Locate the cell with the specified text and output its [x, y] center coordinate. 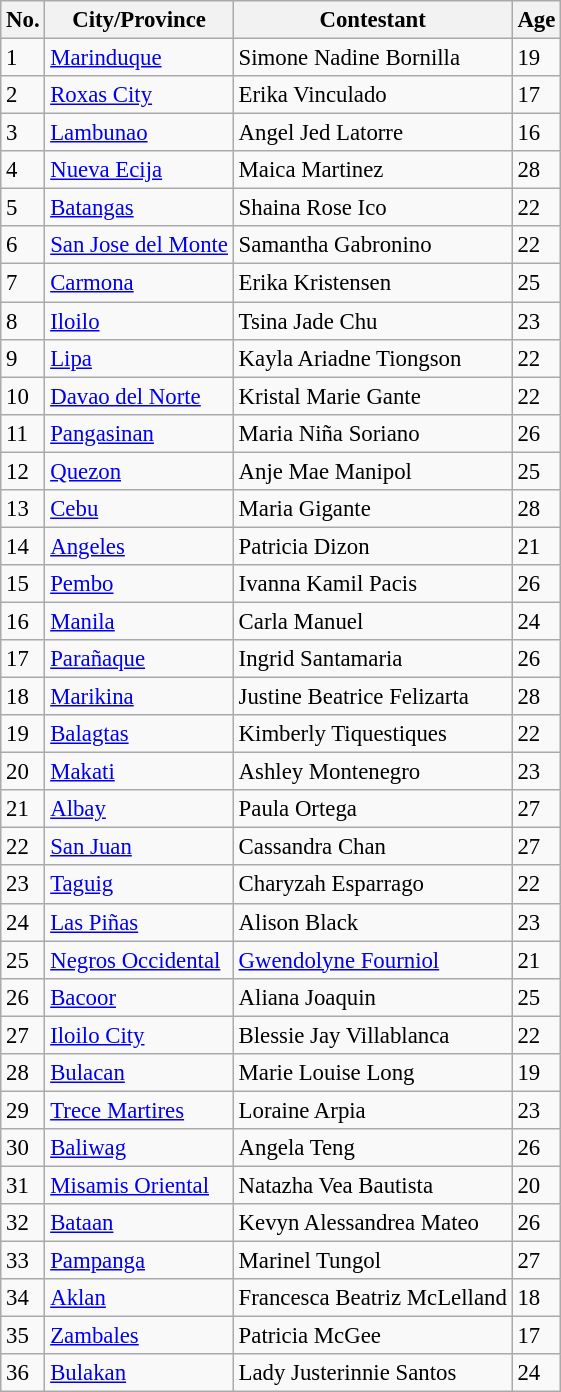
12 [23, 471]
Marikina [139, 697]
Maria Niña Soriano [372, 433]
Samantha Gabronino [372, 245]
Ashley Montenegro [372, 772]
Nueva Ecija [139, 170]
Charyzah Esparrago [372, 885]
Paula Ortega [372, 809]
Shaina Rose Ico [372, 208]
Alison Black [372, 922]
11 [23, 433]
5 [23, 208]
36 [23, 1373]
Marie Louise Long [372, 1073]
Bulakan [139, 1373]
2 [23, 95]
Negros Occidental [139, 960]
Erika Kristensen [372, 283]
Lipa [139, 358]
San Juan [139, 847]
Marinduque [139, 58]
Lady Justerinnie Santos [372, 1373]
4 [23, 170]
No. [23, 20]
Angel Jed Latorre [372, 133]
Kayla Ariadne Tiongson [372, 358]
33 [23, 1261]
Bulacan [139, 1073]
Ingrid Santamaria [372, 659]
30 [23, 1148]
Roxas City [139, 95]
Simone Nadine Bornilla [372, 58]
Contestant [372, 20]
1 [23, 58]
Angeles [139, 546]
Tsina Jade Chu [372, 321]
Balagtas [139, 734]
Bataan [139, 1223]
Davao del Norte [139, 396]
Natazha Vea Bautista [372, 1185]
Albay [139, 809]
Bacoor [139, 997]
8 [23, 321]
Taguig [139, 885]
10 [23, 396]
31 [23, 1185]
Blessie Jay Villablanca [372, 1035]
29 [23, 1110]
Parañaque [139, 659]
Anje Mae Manipol [372, 471]
Kimberly Tiquestiques [372, 734]
Manila [139, 621]
Kevyn Alessandrea Mateo [372, 1223]
Patricia Dizon [372, 546]
3 [23, 133]
Makati [139, 772]
Iloilo [139, 321]
Justine Beatrice Felizarta [372, 697]
Cebu [139, 509]
Pampanga [139, 1261]
Quezon [139, 471]
Cassandra Chan [372, 847]
Zambales [139, 1336]
9 [23, 358]
Las Piñas [139, 922]
7 [23, 283]
Kristal Marie Gante [372, 396]
15 [23, 584]
Loraine Arpia [372, 1110]
City/Province [139, 20]
Patricia McGee [372, 1336]
Trece Martires [139, 1110]
Pangasinan [139, 433]
Baliwag [139, 1148]
Misamis Oriental [139, 1185]
Aliana Joaquin [372, 997]
Erika Vinculado [372, 95]
35 [23, 1336]
Gwendolyne Fourniol [372, 960]
Pembo [139, 584]
Ivanna Kamil Pacis [372, 584]
Marinel Tungol [372, 1261]
Aklan [139, 1298]
Age [536, 20]
Francesca Beatriz McLelland [372, 1298]
Maica Martinez [372, 170]
Carla Manuel [372, 621]
34 [23, 1298]
Iloilo City [139, 1035]
32 [23, 1223]
Lambunao [139, 133]
Angela Teng [372, 1148]
13 [23, 509]
Maria Gigante [372, 509]
14 [23, 546]
San Jose del Monte [139, 245]
Batangas [139, 208]
6 [23, 245]
Carmona [139, 283]
